Return the (x, y) coordinate for the center point of the cell that contains the specified text.  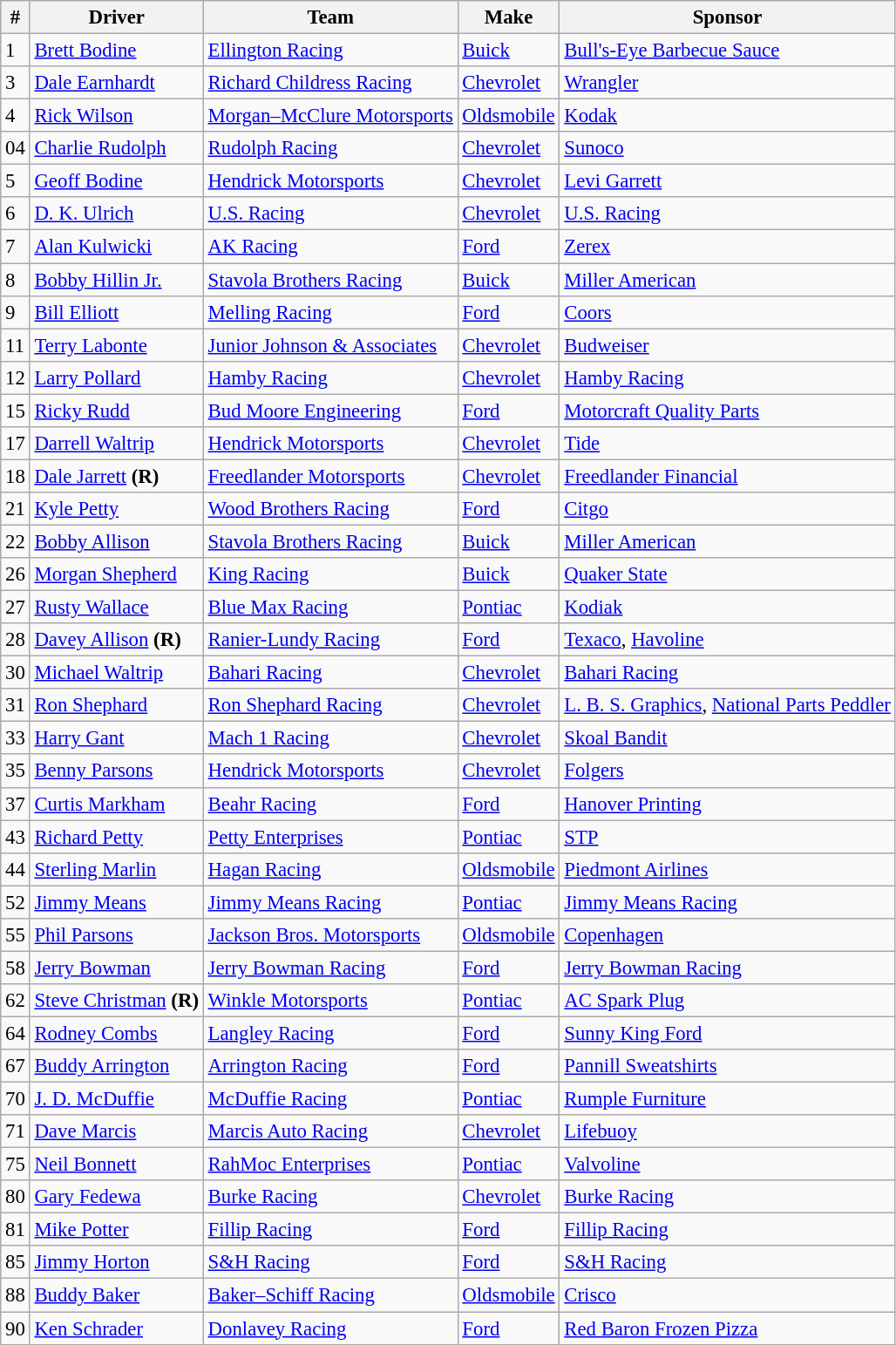
44 (16, 869)
15 (16, 411)
Texaco, Havoline (727, 640)
Ricky Rudd (117, 411)
Sterling Marlin (117, 869)
33 (16, 738)
21 (16, 509)
Bull's-Eye Barbecue Sauce (727, 51)
58 (16, 968)
64 (16, 1033)
McDuffie Racing (330, 1099)
81 (16, 1230)
Driver (117, 17)
RahMoc Enterprises (330, 1165)
Dale Earnhardt (117, 83)
62 (16, 1001)
Levi Garrett (727, 181)
Freedlander Financial (727, 476)
Quaker State (727, 574)
Rusty Wallace (117, 608)
Langley Racing (330, 1033)
Hanover Printing (727, 804)
Darrell Waltrip (117, 444)
9 (16, 312)
Buddy Baker (117, 1295)
17 (16, 444)
Mach 1 Racing (330, 738)
Hagan Racing (330, 869)
Rodney Combs (117, 1033)
75 (16, 1165)
Team (330, 17)
Beahr Racing (330, 804)
Piedmont Airlines (727, 869)
Make (509, 17)
L. B. S. Graphics, National Parts Peddler (727, 705)
Davey Allison (R) (117, 640)
Melling Racing (330, 312)
Larry Pollard (117, 377)
Kodiak (727, 608)
Baker–Schiff Racing (330, 1295)
Gary Fedewa (117, 1197)
Jerry Bowman (117, 968)
Skoal Bandit (727, 738)
04 (16, 148)
28 (16, 640)
Curtis Markham (117, 804)
Donlavey Racing (330, 1328)
3 (16, 83)
Dale Jarrett (R) (117, 476)
Geoff Bodine (117, 181)
Kyle Petty (117, 509)
Crisco (727, 1295)
J. D. McDuffie (117, 1099)
Harry Gant (117, 738)
5 (16, 181)
Petty Enterprises (330, 837)
Jimmy Horton (117, 1263)
71 (16, 1131)
27 (16, 608)
37 (16, 804)
11 (16, 345)
Dave Marcis (117, 1131)
90 (16, 1328)
Coors (727, 312)
Richard Childress Racing (330, 83)
22 (16, 541)
Bud Moore Engineering (330, 411)
Wood Brothers Racing (330, 509)
55 (16, 935)
Ken Schrader (117, 1328)
Pannill Sweatshirts (727, 1066)
Folgers (727, 771)
Marcis Auto Racing (330, 1131)
Charlie Rudolph (117, 148)
Lifebuoy (727, 1131)
Arrington Racing (330, 1066)
6 (16, 214)
80 (16, 1197)
# (16, 17)
STP (727, 837)
Kodak (727, 116)
Jimmy Means (117, 902)
43 (16, 837)
Tide (727, 444)
Zerex (727, 247)
Budweiser (727, 345)
Ron Shephard Racing (330, 705)
18 (16, 476)
Wrangler (727, 83)
Neil Bonnett (117, 1165)
Bobby Hillin Jr. (117, 280)
Ron Shephard (117, 705)
Motorcraft Quality Parts (727, 411)
Sunoco (727, 148)
Alan Kulwicki (117, 247)
8 (16, 280)
85 (16, 1263)
Ranier-Lundy Racing (330, 640)
Winkle Motorsports (330, 1001)
Junior Johnson & Associates (330, 345)
52 (16, 902)
31 (16, 705)
AK Racing (330, 247)
35 (16, 771)
67 (16, 1066)
7 (16, 247)
Valvoline (727, 1165)
Sunny King Ford (727, 1033)
70 (16, 1099)
Bill Elliott (117, 312)
1 (16, 51)
Rick Wilson (117, 116)
Steve Christman (R) (117, 1001)
Morgan–McClure Motorsports (330, 116)
Rumple Furniture (727, 1099)
Citgo (727, 509)
Buddy Arrington (117, 1066)
Jackson Bros. Motorsports (330, 935)
12 (16, 377)
King Racing (330, 574)
D. K. Ulrich (117, 214)
AC Spark Plug (727, 1001)
Copenhagen (727, 935)
Mike Potter (117, 1230)
Morgan Shepherd (117, 574)
Benny Parsons (117, 771)
Michael Waltrip (117, 673)
Rudolph Racing (330, 148)
Bobby Allison (117, 541)
Terry Labonte (117, 345)
Red Baron Frozen Pizza (727, 1328)
88 (16, 1295)
4 (16, 116)
Freedlander Motorsports (330, 476)
30 (16, 673)
Sponsor (727, 17)
Brett Bodine (117, 51)
Richard Petty (117, 837)
Phil Parsons (117, 935)
Ellington Racing (330, 51)
26 (16, 574)
Blue Max Racing (330, 608)
